Identify which cell holds the provided text, then report its [x, y] central coordinate. 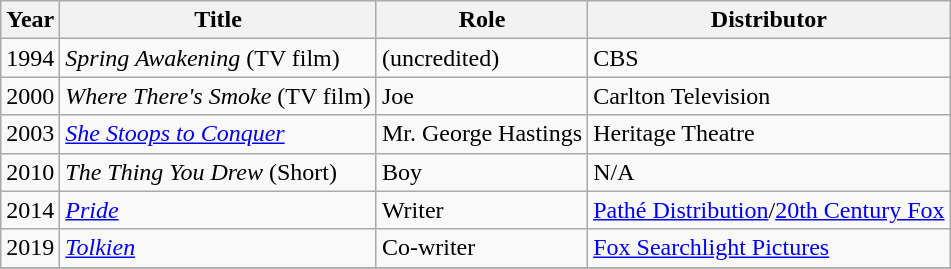
1994 [30, 58]
2000 [30, 96]
Co-writer [482, 248]
Tolkien [218, 248]
Mr. George Hastings [482, 134]
Year [30, 20]
2019 [30, 248]
Fox Searchlight Pictures [769, 248]
(uncredited) [482, 58]
Title [218, 20]
Pride [218, 210]
The Thing You Drew (Short) [218, 172]
N/A [769, 172]
CBS [769, 58]
Carlton Television [769, 96]
Where There's Smoke (TV film) [218, 96]
2010 [30, 172]
2014 [30, 210]
Pathé Distribution/20th Century Fox [769, 210]
Spring Awakening (TV film) [218, 58]
Role [482, 20]
Joe [482, 96]
2003 [30, 134]
Heritage Theatre [769, 134]
Distributor [769, 20]
Boy [482, 172]
Writer [482, 210]
She Stoops to Conquer [218, 134]
